From the cell containing the given text, extract its center point as [x, y] coordinate. 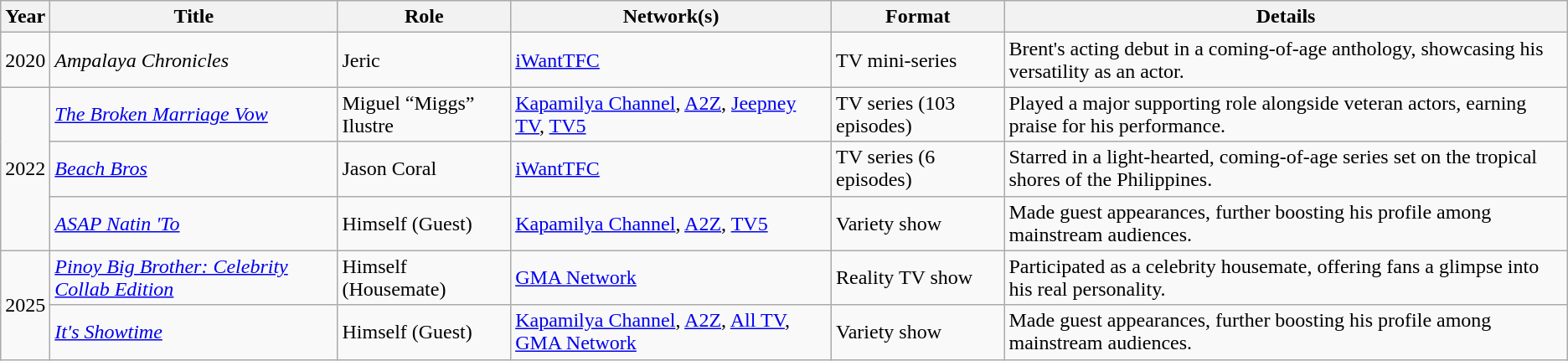
Miguel “Miggs” Ilustre [424, 114]
Starred in a light-hearted, coming-of-age series set on the tropical shores of the Philippines. [1286, 169]
2025 [25, 305]
Format [918, 17]
GMA Network [672, 278]
Participated as a celebrity housemate, offering fans a glimpse into his real personality. [1286, 278]
TV mini-series [918, 60]
2022 [25, 169]
Title [194, 17]
Pinoy Big Brother: Celebrity Collab Edition [194, 278]
Network(s) [672, 17]
Jason Coral [424, 169]
ASAP Natin 'To [194, 223]
Role [424, 17]
TV series (6 episodes) [918, 169]
2020 [25, 60]
Details [1286, 17]
Kapamilya Channel, A2Z, TV5 [672, 223]
Kapamilya Channel, A2Z, All TV, GMA Network [672, 332]
TV series (103 episodes) [918, 114]
Played a major supporting role alongside veteran actors, earning praise for his performance. [1286, 114]
Kapamilya Channel, A2Z, Jeepney TV, TV5 [672, 114]
Himself (Housemate) [424, 278]
The Broken Marriage Vow [194, 114]
Year [25, 17]
Ampalaya Chronicles [194, 60]
Beach Bros [194, 169]
Brent's acting debut in a coming-of-age anthology, showcasing his versatility as an actor. [1286, 60]
It's Showtime [194, 332]
Reality TV show [918, 278]
Jeric [424, 60]
